Capture the cell that displays the provided text and extract its (X, Y) central coordinate. 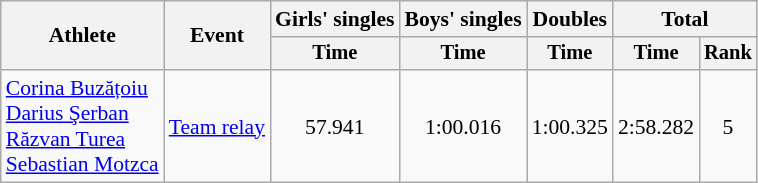
Rank (728, 54)
1:00.325 (570, 126)
Event (217, 36)
Doubles (570, 19)
57.941 (334, 126)
1:00.016 (464, 126)
Team relay (217, 126)
Boys' singles (464, 19)
Total (685, 19)
Corina BuzățoiuDarius ŞerbanRăzvan TureaSebastian Motzca (82, 126)
Athlete (82, 36)
2:58.282 (656, 126)
Girls' singles (334, 19)
5 (728, 126)
